Return (X, Y) of the center of cell containing provided text 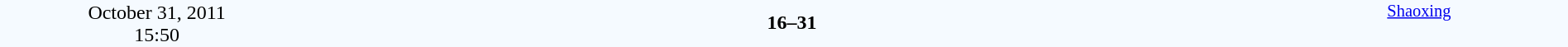
16–31 (791, 22)
Shaoxing (1419, 23)
October 31, 201115:50 (157, 23)
